Return (X, Y) of the center of cell containing provided text 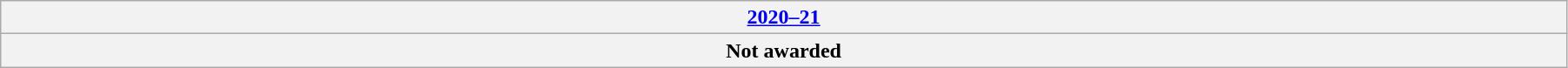
Not awarded (784, 51)
2020–21 (784, 17)
